Scan for the cell matching the given text and deliver its [x, y] coordinate at center. 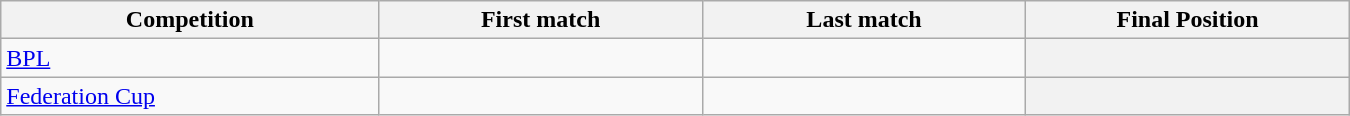
Competition [190, 20]
Final Position [1188, 20]
First match [540, 20]
Last match [864, 20]
BPL [190, 58]
Federation Cup [190, 96]
